Identify which cell holds the provided text, then report its [X, Y] central coordinate. 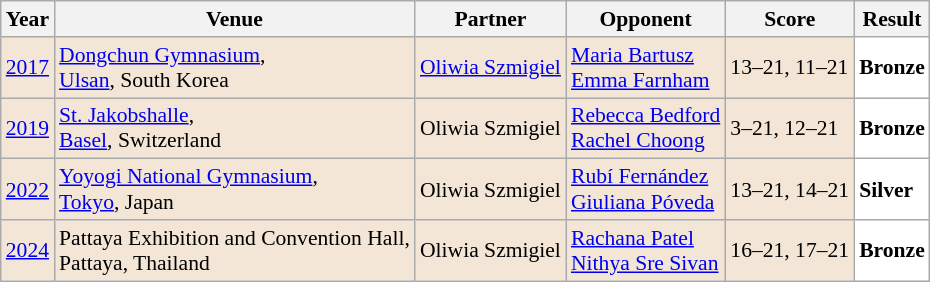
2017 [28, 68]
Result [892, 19]
13–21, 14–21 [790, 190]
Year [28, 19]
Dongchun Gymnasium,Ulsan, South Korea [234, 68]
Rebecca Bedford Rachel Choong [646, 128]
Rubí Fernández Giuliana Póveda [646, 190]
2019 [28, 128]
Score [790, 19]
16–21, 17–21 [790, 250]
Opponent [646, 19]
St. Jakobshalle,Basel, Switzerland [234, 128]
13–21, 11–21 [790, 68]
Venue [234, 19]
Pattaya Exhibition and Convention Hall,Pattaya, Thailand [234, 250]
Rachana Patel Nithya Sre Sivan [646, 250]
2022 [28, 190]
Silver [892, 190]
Yoyogi National Gymnasium,Tokyo, Japan [234, 190]
3–21, 12–21 [790, 128]
2024 [28, 250]
Partner [490, 19]
Maria Bartusz Emma Farnham [646, 68]
